Return the [x, y] coordinate for the center point of the cell that contains the specified text.  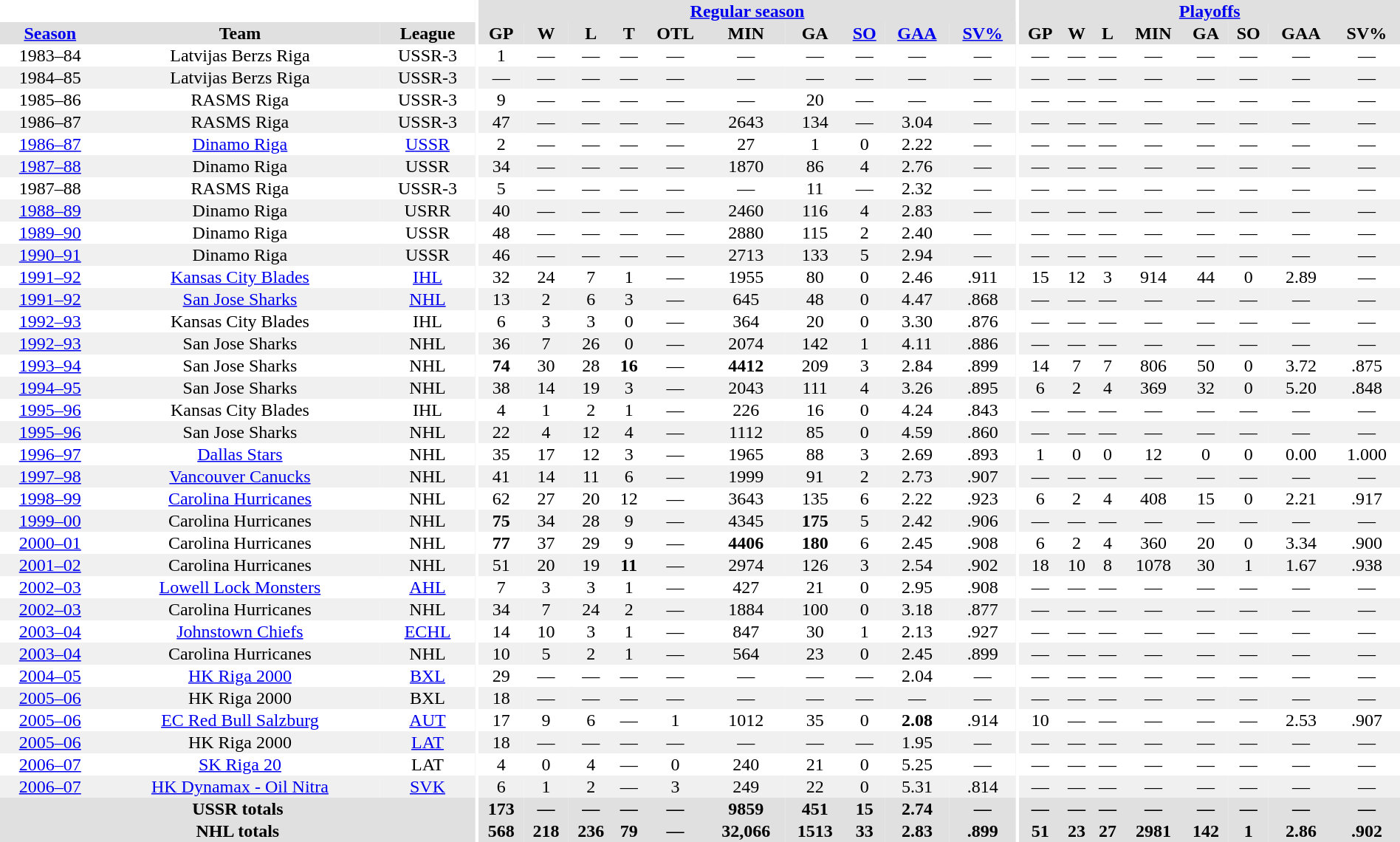
1985–86 [50, 100]
564 [746, 654]
209 [815, 366]
2.95 [917, 587]
1870 [746, 166]
1078 [1153, 565]
4.59 [917, 432]
2.46 [917, 277]
116 [815, 210]
1999 [746, 476]
2.42 [917, 521]
427 [746, 587]
4412 [746, 366]
226 [746, 410]
.876 [983, 321]
2981 [1153, 831]
4406 [746, 543]
126 [815, 565]
1983–84 [50, 55]
1884 [746, 609]
135 [815, 499]
2643 [746, 122]
2.04 [917, 676]
2.86 [1301, 831]
.893 [983, 454]
EC Red Bull Salzburg [241, 720]
914 [1153, 277]
13 [501, 299]
3.72 [1301, 366]
80 [815, 277]
2.53 [1301, 720]
.886 [983, 343]
2.54 [917, 565]
360 [1153, 543]
.843 [983, 410]
249 [746, 787]
Season [50, 33]
1955 [746, 277]
408 [1153, 499]
2.40 [917, 233]
806 [1153, 366]
1.95 [917, 742]
1.000 [1367, 454]
League [427, 33]
40 [501, 210]
173 [501, 809]
32,066 [746, 831]
240 [746, 764]
Lowell Lock Monsters [241, 587]
77 [501, 543]
2074 [746, 343]
568 [501, 831]
.914 [983, 720]
100 [815, 609]
2000–01 [50, 543]
.938 [1367, 565]
1996–97 [50, 454]
2.69 [917, 454]
1.67 [1301, 565]
T [629, 33]
91 [815, 476]
451 [815, 809]
847 [746, 631]
79 [629, 831]
133 [815, 255]
2001–02 [50, 565]
2713 [746, 255]
4.47 [917, 299]
41 [501, 476]
.848 [1367, 388]
46 [501, 255]
ECHL [427, 631]
1012 [746, 720]
3.26 [917, 388]
.906 [983, 521]
2043 [746, 388]
1999–00 [50, 521]
1989–90 [50, 233]
26 [591, 343]
47 [501, 122]
180 [815, 543]
37 [546, 543]
1994–95 [50, 388]
4345 [746, 521]
HK Dynamax - Oil Nitra [241, 787]
Johnstown Chiefs [241, 631]
AHL [427, 587]
85 [815, 432]
218 [546, 831]
2.89 [1301, 277]
SK Riga 20 [241, 764]
.868 [983, 299]
1998–99 [50, 499]
3.30 [917, 321]
2.73 [917, 476]
NHL totals [238, 831]
2.76 [917, 166]
2004–05 [50, 676]
2.08 [917, 720]
0.00 [1301, 454]
AUT [427, 720]
Team [241, 33]
.814 [983, 787]
36 [501, 343]
33 [864, 831]
Vancouver Canucks [241, 476]
2.84 [917, 366]
2.94 [917, 255]
44 [1207, 277]
1993–94 [50, 366]
2.13 [917, 631]
1990–91 [50, 255]
8 [1108, 565]
62 [501, 499]
86 [815, 166]
2.32 [917, 188]
OTL [676, 33]
1988–89 [50, 210]
2.21 [1301, 499]
74 [501, 366]
38 [501, 388]
Dallas Stars [241, 454]
.875 [1367, 366]
.927 [983, 631]
.911 [983, 277]
364 [746, 321]
Regular season [747, 11]
1112 [746, 432]
645 [746, 299]
.917 [1367, 499]
5.31 [917, 787]
2880 [746, 233]
3.34 [1301, 543]
.860 [983, 432]
4.11 [917, 343]
.895 [983, 388]
USSR totals [238, 809]
1997–98 [50, 476]
9859 [746, 809]
1984–85 [50, 78]
Playoffs [1209, 11]
369 [1153, 388]
88 [815, 454]
.900 [1367, 543]
2460 [746, 210]
134 [815, 122]
4.24 [917, 410]
5.20 [1301, 388]
1513 [815, 831]
3.18 [917, 609]
SVK [427, 787]
115 [815, 233]
2.74 [917, 809]
5.25 [917, 764]
1965 [746, 454]
.877 [983, 609]
2974 [746, 565]
.923 [983, 499]
175 [815, 521]
3.04 [917, 122]
3643 [746, 499]
USRR [427, 210]
236 [591, 831]
75 [501, 521]
111 [815, 388]
50 [1207, 366]
